Detect which cell encompasses the target text, then output its [x, y] center coordinate. 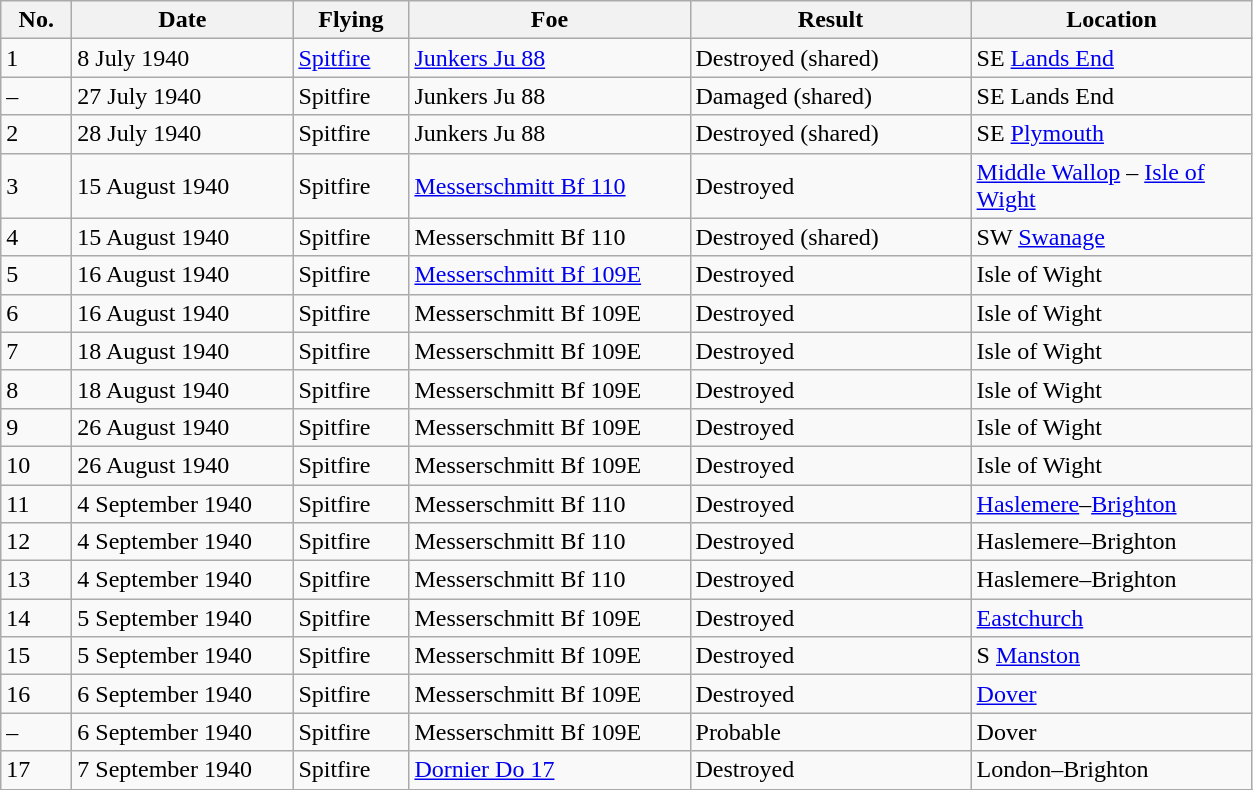
28 July 1940 [182, 134]
Probable [830, 732]
5 [36, 275]
12 [36, 542]
SE Plymouth [1112, 134]
8 July 1940 [182, 58]
6 [36, 313]
16 [36, 694]
8 [36, 389]
Result [830, 20]
14 [36, 618]
9 [36, 427]
17 [36, 770]
Dornier Do 17 [550, 770]
Foe [550, 20]
7 September 1940 [182, 770]
Eastchurch [1112, 618]
3 [36, 186]
Location [1112, 20]
SW Swanage [1112, 237]
27 July 1940 [182, 96]
Date [182, 20]
7 [36, 351]
4 [36, 237]
London–Brighton [1112, 770]
Damaged (shared) [830, 96]
No. [36, 20]
13 [36, 580]
Flying [351, 20]
2 [36, 134]
10 [36, 465]
11 [36, 503]
15 [36, 656]
Middle Wallop – Isle of Wight [1112, 186]
1 [36, 58]
S Manston [1112, 656]
